Locate the cell with the specified text and output its (x, y) center coordinate. 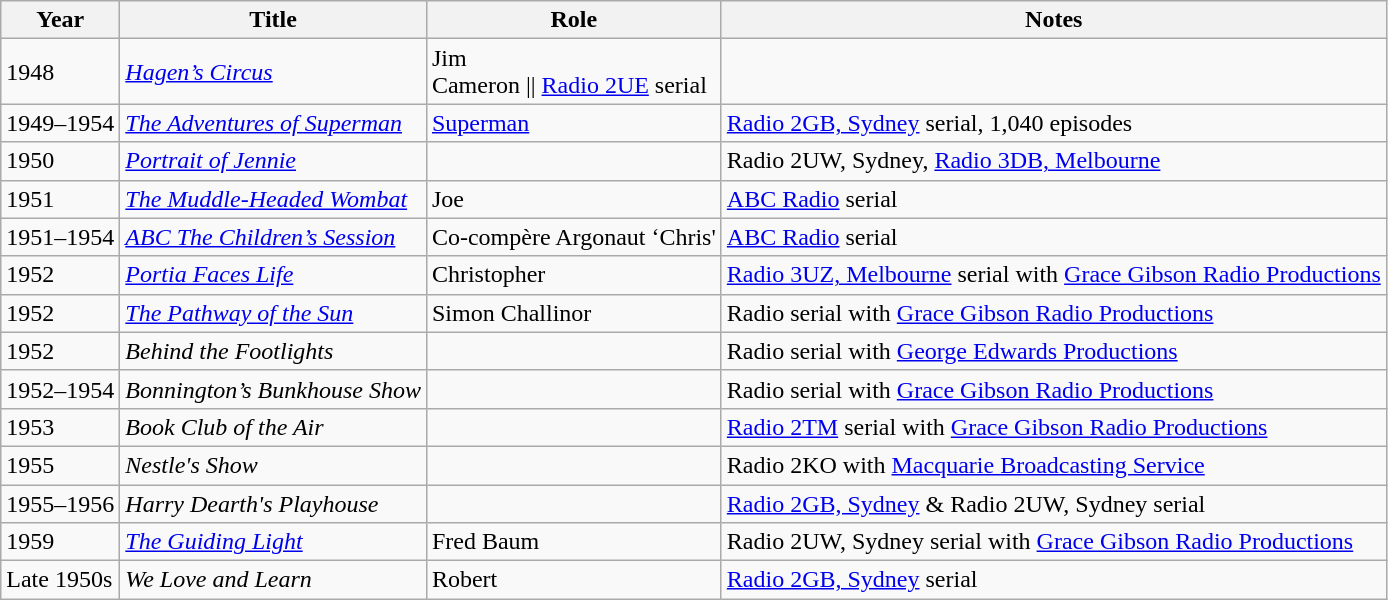
Radio 2GB, Sydney serial, 1,040 episodes (1054, 123)
1951–1954 (60, 237)
Robert (574, 580)
Radio 2UW, Sydney serial with Grace Gibson Radio Productions (1054, 542)
1951 (60, 199)
Behind the Footlights (274, 351)
Year (60, 20)
Co-compère Argonaut ‘Chris' (574, 237)
Hagen’s Circus (274, 72)
Joe (574, 199)
Book Club of the Air (274, 427)
1949–1954 (60, 123)
Harry Dearth's Playhouse (274, 503)
Portrait of Jennie (274, 161)
1953 (60, 427)
Notes (1054, 20)
The Pathway of the Sun (274, 313)
Bonnington’s Bunkhouse Show (274, 389)
Radio 3UZ, Melbourne serial with Grace Gibson Radio Productions (1054, 275)
The Muddle-Headed Wombat (274, 199)
1950 (60, 161)
Title (274, 20)
1952–1954 (60, 389)
Radio 2KO with Macquarie Broadcasting Service (1054, 465)
1948 (60, 72)
We Love and Learn (274, 580)
ABC The Children’s Session (274, 237)
JimCameron || Radio 2UE serial (574, 72)
Radio 2TM serial with Grace Gibson Radio Productions (1054, 427)
Late 1950s (60, 580)
Fred Baum (574, 542)
Christopher (574, 275)
Radio 2GB, Sydney & Radio 2UW, Sydney serial (1054, 503)
The Guiding Light (274, 542)
Role (574, 20)
Radio 2GB, Sydney serial (1054, 580)
Portia Faces Life (274, 275)
1959 (60, 542)
1955–1956 (60, 503)
The Adventures of Superman (274, 123)
Nestle's Show (274, 465)
Superman (574, 123)
Radio serial with George Edwards Productions (1054, 351)
1955 (60, 465)
Radio 2UW, Sydney, Radio 3DB, Melbourne (1054, 161)
Simon Challinor (574, 313)
